Return the (x, y) coordinate for the center point of the cell that contains the specified text.  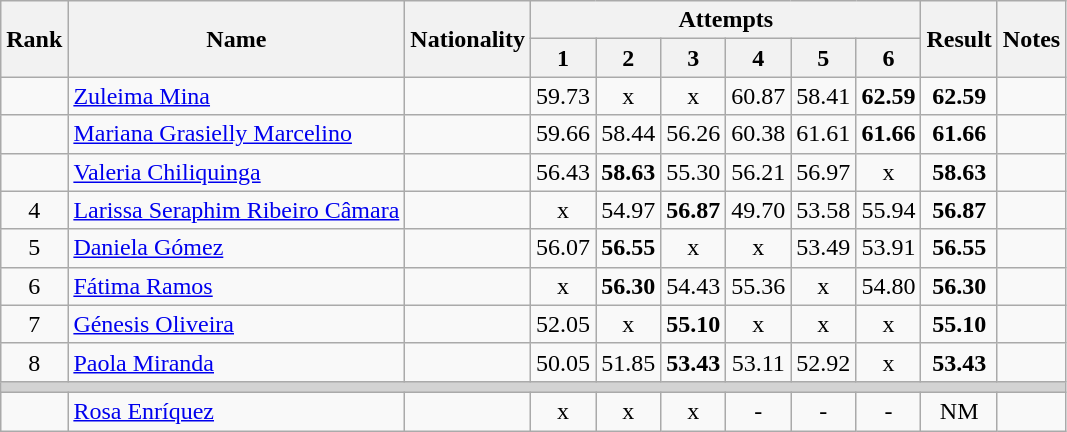
1 (564, 58)
Larissa Seraphim Ribeiro Câmara (236, 210)
56.26 (694, 134)
60.38 (758, 134)
58.41 (824, 96)
Attempts (726, 20)
Zuleima Mina (236, 96)
56.43 (564, 172)
59.66 (564, 134)
60.87 (758, 96)
58.44 (628, 134)
56.07 (564, 248)
NM (959, 411)
Rank (34, 39)
2 (628, 58)
50.05 (564, 362)
Rosa Enríquez (236, 411)
Notes (1031, 39)
54.97 (628, 210)
Valeria Chiliquinga (236, 172)
54.80 (888, 286)
53.49 (824, 248)
61.61 (824, 134)
Génesis Oliveira (236, 324)
Daniela Gómez (236, 248)
59.73 (564, 96)
56.21 (758, 172)
49.70 (758, 210)
Name (236, 39)
Mariana Grasielly Marcelino (236, 134)
Fátima Ramos (236, 286)
53.91 (888, 248)
53.11 (758, 362)
54.43 (694, 286)
51.85 (628, 362)
8 (34, 362)
55.30 (694, 172)
55.36 (758, 286)
56.97 (824, 172)
52.05 (564, 324)
55.94 (888, 210)
Paola Miranda (236, 362)
7 (34, 324)
Result (959, 39)
53.58 (824, 210)
3 (694, 58)
Nationality (468, 39)
52.92 (824, 362)
